Detect which cell encompasses the target text, then output its (x, y) center coordinate. 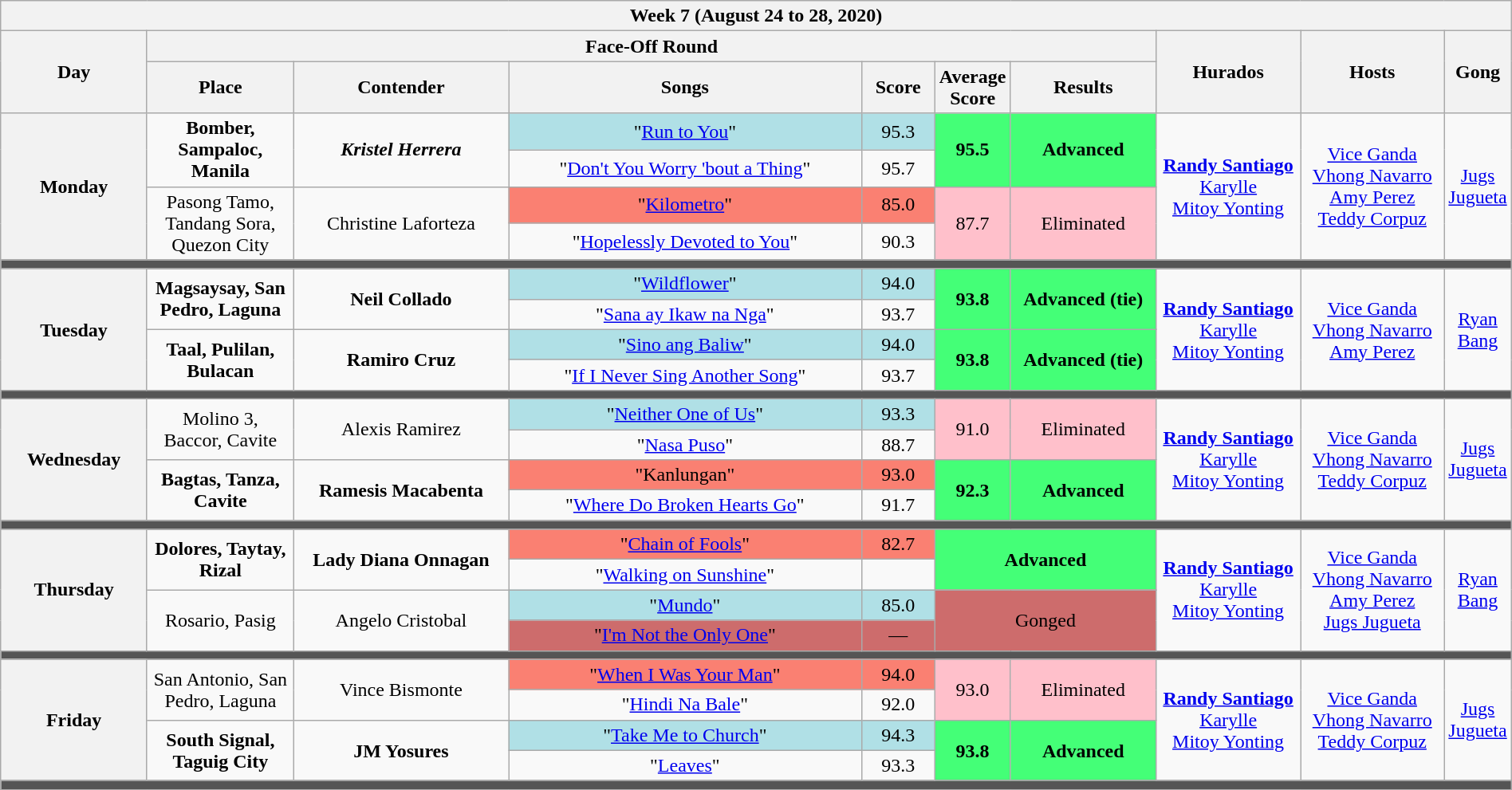
Results (1083, 88)
JM Yosures (400, 750)
Face-Off Round (651, 46)
Hurados (1228, 72)
Bagtas, Tanza, Cavite (220, 490)
Neil Collado (400, 299)
Gong (1478, 72)
Ramesis Macabenta (400, 490)
91.7 (898, 505)
"Take Me to Church" (685, 735)
"Hopelessly Devoted to You" (685, 242)
"When I Was Your Man" (685, 674)
"Neither One of Us" (685, 414)
95.5 (973, 150)
Monday (74, 187)
"Walking on Sunshine" (685, 575)
92.3 (973, 490)
87.7 (973, 223)
Dolores, Taytay, Rizal (220, 560)
"Chain of Fools" (685, 544)
94.3 (898, 735)
"Sana ay Ikaw na Nga" (685, 314)
Day (74, 72)
Friday (74, 720)
Songs (685, 88)
"Nasa Puso" (685, 444)
San Antonio, San Pedro, Laguna (220, 690)
Christine Laforteza (400, 223)
Alexis Ramirez (400, 429)
Molino 3, Baccor, Cavite (220, 429)
Pasong Tamo, Tandang Sora, Quezon City (220, 223)
Vince Bismonte (400, 690)
Thursday (74, 590)
Vice Ganda Vhong NavarroAmy PerezTeddy Corpuz (1372, 187)
"Don't You Worry 'bout a Thing" (685, 168)
Week 7 (August 24 to 28, 2020) (756, 16)
Vice Ganda Vhong NavarroAmy Perez (1372, 329)
"Mundo" (685, 605)
Wednesday (74, 459)
"Leaves" (685, 765)
Ramiro Cruz (400, 360)
Magsaysay, San Pedro, Laguna (220, 299)
"Hindi Na Bale" (685, 705)
Bomber, Sampaloc, Manila (220, 150)
Gonged (1045, 620)
Taal, Pulilan, Bulacan (220, 360)
— (898, 635)
Kristel Herrera (400, 150)
"Sino ang Baliw" (685, 344)
88.7 (898, 444)
Tuesday (74, 329)
South Signal, Taguig City (220, 750)
91.0 (973, 429)
92.0 (898, 705)
"I'm Not the Only One" (685, 635)
Score (898, 88)
95.7 (898, 168)
"Kilometro" (685, 205)
"Run to You" (685, 132)
"Wildflower" (685, 284)
Lady Diana Onnagan (400, 560)
Angelo Cristobal (400, 620)
Place (220, 88)
Contender (400, 88)
Rosario, Pasig (220, 620)
Average Score (973, 88)
Vice Ganda Vhong NavarroAmy PerezJugs Jugueta (1372, 590)
Hosts (1372, 72)
"If I Never Sing Another Song" (685, 375)
"Kanlungan" (685, 475)
82.7 (898, 544)
"Where Do Broken Hearts Go" (685, 505)
90.3 (898, 242)
95.3 (898, 132)
